Provide the (x, y) coordinate of the cell's center where the given text is located.  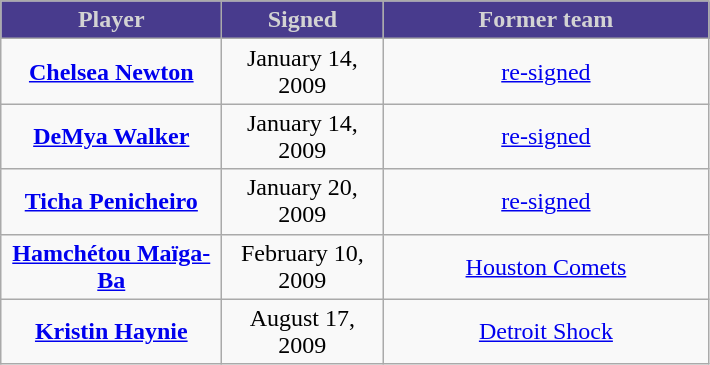
Hamchétou Maïga-Ba (112, 266)
Detroit Shock (546, 332)
Former team (546, 20)
Kristin Haynie (112, 332)
Ticha Penicheiro (112, 202)
August 17, 2009 (302, 332)
January 20, 2009 (302, 202)
Chelsea Newton (112, 72)
DeMya Walker (112, 136)
Signed (302, 20)
Player (112, 20)
Houston Comets (546, 266)
February 10, 2009 (302, 266)
